Provide the [X, Y] coordinate of the cell's center where the given text is located.  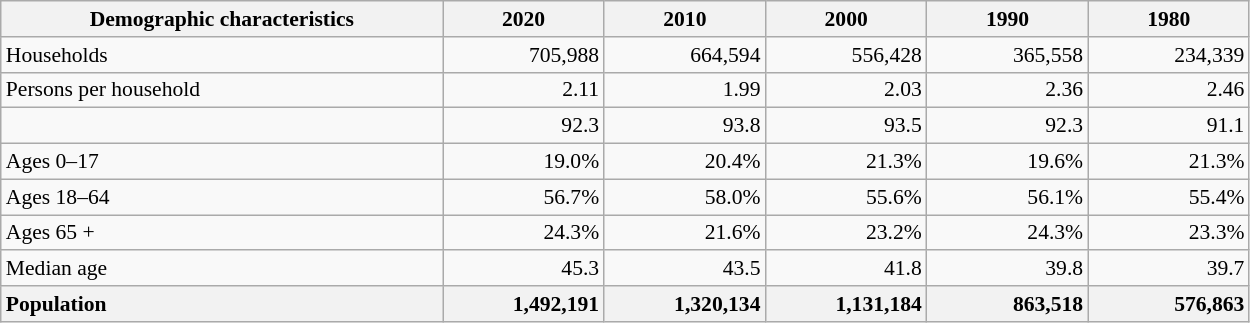
93.8 [684, 126]
365,558 [1008, 55]
1990 [1008, 19]
41.8 [846, 269]
20.4% [684, 162]
56.1% [1008, 197]
1,320,134 [684, 304]
Households [222, 55]
39.7 [1168, 269]
2.11 [524, 90]
91.1 [1168, 126]
23.3% [1168, 233]
23.2% [846, 233]
19.0% [524, 162]
863,518 [1008, 304]
234,339 [1168, 55]
55.4% [1168, 197]
2010 [684, 19]
1,131,184 [846, 304]
2.46 [1168, 90]
Persons per household [222, 90]
58.0% [684, 197]
576,863 [1168, 304]
1.99 [684, 90]
55.6% [846, 197]
Ages 0–17 [222, 162]
Median age [222, 269]
93.5 [846, 126]
Demographic characteristics [222, 19]
19.6% [1008, 162]
2000 [846, 19]
2.36 [1008, 90]
Population [222, 304]
664,594 [684, 55]
Ages 18–64 [222, 197]
705,988 [524, 55]
21.6% [684, 233]
45.3 [524, 269]
556,428 [846, 55]
43.5 [684, 269]
2020 [524, 19]
1980 [1168, 19]
39.8 [1008, 269]
1,492,191 [524, 304]
56.7% [524, 197]
2.03 [846, 90]
Ages 65 + [222, 233]
